Determine the [x, y] coordinate at the center of the cell enclosing the given text.  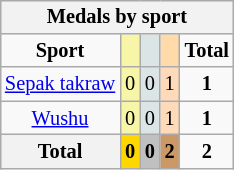
Sepak takraw [60, 84]
Medals by sport [117, 17]
Wushu [60, 118]
Sport [60, 51]
